Extract the (x, y) coordinate from the center of the cell holding the provided text.  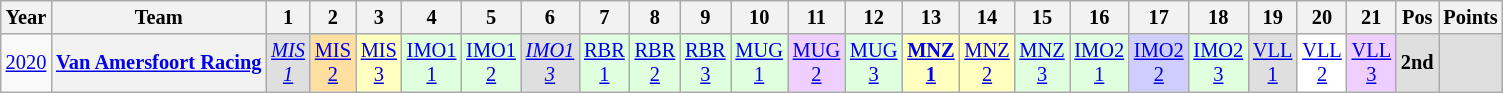
15 (1042, 17)
VLL1 (1272, 63)
MUG2 (816, 63)
IMO13 (550, 63)
3 (379, 17)
9 (705, 17)
2 (333, 17)
18 (1219, 17)
IMO11 (432, 63)
MNZ1 (930, 63)
RBR3 (705, 63)
16 (1100, 17)
VLL2 (1322, 63)
5 (491, 17)
MUG3 (874, 63)
Team (158, 17)
2nd (1418, 63)
17 (1159, 17)
MIS2 (333, 63)
MNZ2 (988, 63)
RBR1 (604, 63)
8 (655, 17)
1 (288, 17)
10 (760, 17)
11 (816, 17)
2020 (26, 63)
4 (432, 17)
6 (550, 17)
7 (604, 17)
MIS1 (288, 63)
13 (930, 17)
VLL3 (1372, 63)
IMO21 (1100, 63)
MUG1 (760, 63)
Pos (1418, 17)
21 (1372, 17)
Points (1470, 17)
Year (26, 17)
RBR2 (655, 63)
19 (1272, 17)
12 (874, 17)
14 (988, 17)
IMO22 (1159, 63)
Van Amersfoort Racing (158, 63)
IMO12 (491, 63)
20 (1322, 17)
MIS3 (379, 63)
MNZ3 (1042, 63)
IMO23 (1219, 63)
